For the text-containing cell, return its midpoint in (x, y) coordinate format. 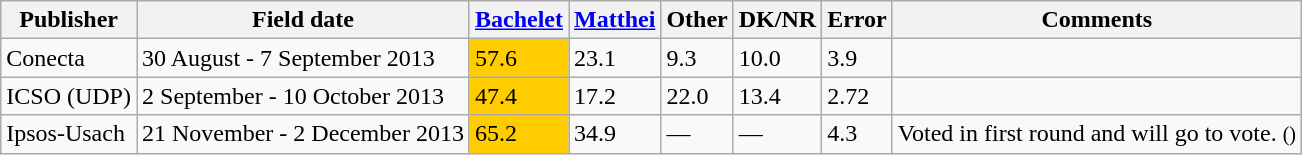
3.9 (858, 58)
4.3 (858, 134)
Error (858, 20)
47.4 (518, 96)
ICSO (UDP) (69, 96)
17.2 (614, 96)
Bachelet (518, 20)
Ipsos-Usach (69, 134)
9.3 (697, 58)
34.9 (614, 134)
13.4 (777, 96)
22.0 (697, 96)
Voted in first round and will go to vote. () (1096, 134)
2.72 (858, 96)
2 September - 10 October 2013 (302, 96)
30 August - 7 September 2013 (302, 58)
10.0 (777, 58)
Field date (302, 20)
Matthei (614, 20)
DK/NR (777, 20)
Other (697, 20)
Conecta (69, 58)
Comments (1096, 20)
65.2 (518, 134)
Publisher (69, 20)
21 November - 2 December 2013 (302, 134)
57.6 (518, 58)
23.1 (614, 58)
